Extract the (X, Y) coordinate from the center of the cell holding the provided text.  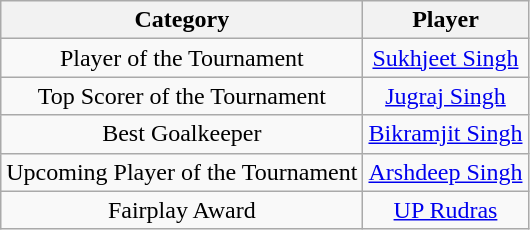
Top Scorer of the Tournament (182, 96)
Player of the Tournament (182, 58)
Arshdeep Singh (446, 172)
Player (446, 20)
Fairplay Award (182, 210)
Sukhjeet Singh (446, 58)
Best Goalkeeper (182, 134)
UP Rudras (446, 210)
Jugraj Singh (446, 96)
Upcoming Player of the Tournament (182, 172)
Category (182, 20)
Bikramjit Singh (446, 134)
